Identify which cell holds the provided text, then report its (X, Y) central coordinate. 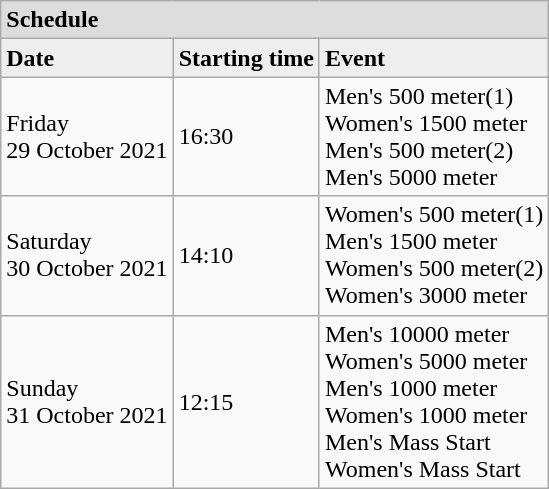
Men's 500 meter(1) Women's 1500 meter Men's 500 meter(2) Men's 5000 meter (434, 136)
Saturday 30 October 2021 (87, 256)
14:10 (246, 256)
16:30 (246, 136)
Women's 500 meter(1) Men's 1500 meter Women's 500 meter(2) Women's 3000 meter (434, 256)
Men's 10000 meter Women's 5000 meter Men's 1000 meter Women's 1000 meter Men's Mass Start Women's Mass Start (434, 402)
Schedule (275, 20)
Starting time (246, 58)
Event (434, 58)
Date (87, 58)
Sunday 31 October 2021 (87, 402)
12:15 (246, 402)
Friday 29 October 2021 (87, 136)
